From the cell containing the given text, extract its center point as (X, Y) coordinate. 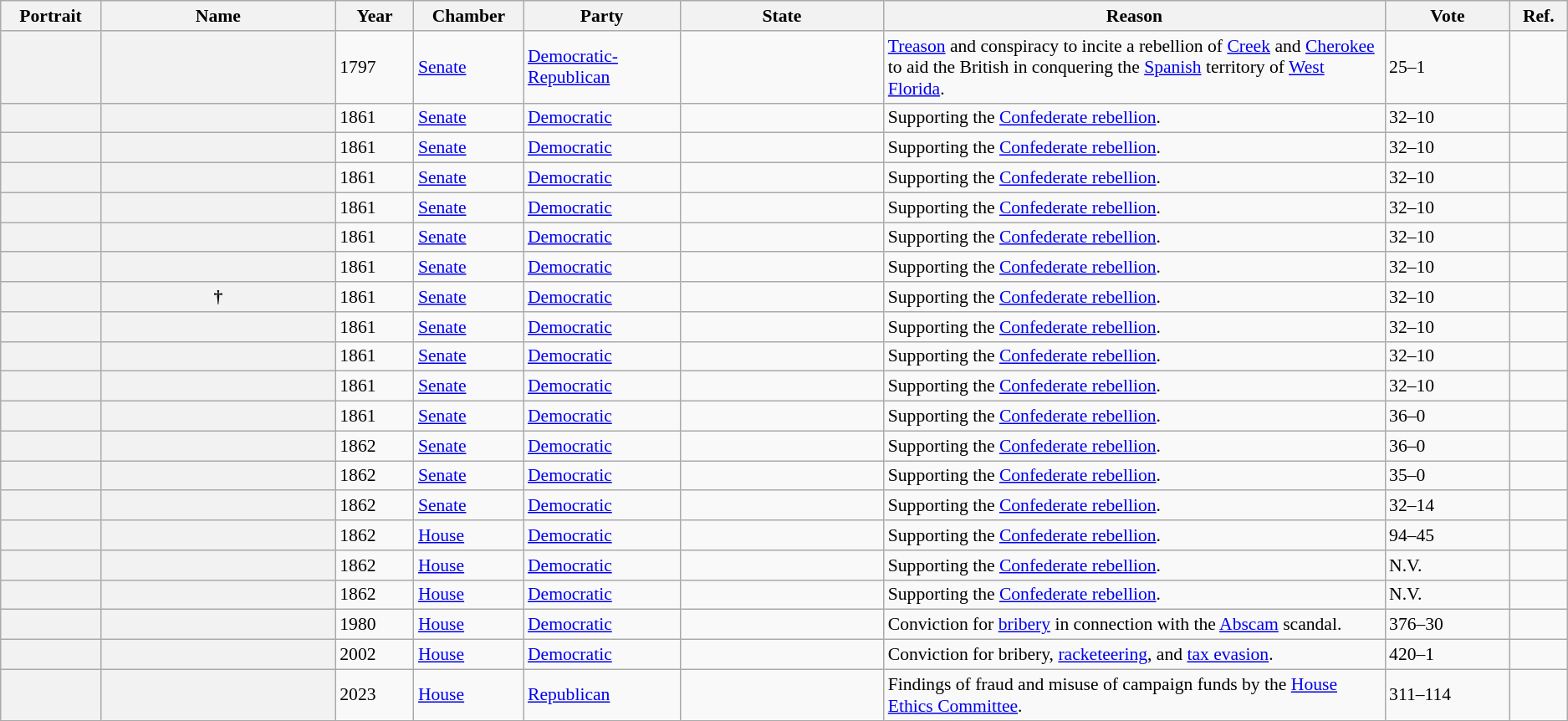
Conviction for bribery in connection with the Abscam scandal. (1134, 625)
Chamber (468, 16)
State (781, 16)
420–1 (1448, 655)
1980 (375, 625)
Vote (1448, 16)
Reason (1134, 16)
† (217, 297)
Ref. (1539, 16)
376–30 (1448, 625)
Treason and conspiracy to incite a rebellion of Creek and Cherokee to aid the British in conquering the Spanish territory of West Florida. (1134, 67)
Portrait (51, 16)
35–0 (1448, 476)
Year (375, 16)
2002 (375, 655)
Democratic-Republican (602, 67)
311–114 (1448, 694)
Findings of fraud and misuse of campaign funds by the House Ethics Committee. (1134, 694)
2023 (375, 694)
32–14 (1448, 506)
Republican (602, 694)
94–45 (1448, 535)
1797 (375, 67)
Conviction for bribery, racketeering, and tax evasion. (1134, 655)
Party (602, 16)
Name (217, 16)
25–1 (1448, 67)
